Output the [x, y] coordinate of the center of the cell containing the given text.  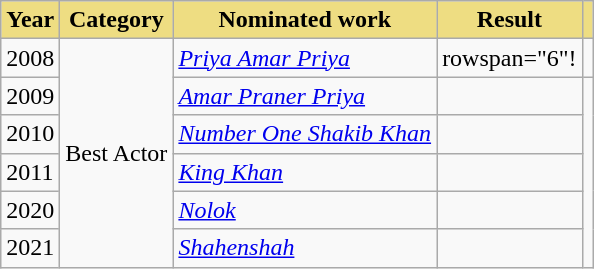
Best Actor [116, 153]
2009 [30, 96]
2020 [30, 210]
King Khan [305, 172]
Amar Praner Priya [305, 96]
2008 [30, 58]
2011 [30, 172]
Category [116, 20]
Priya Amar Priya [305, 58]
2021 [30, 248]
Result [510, 20]
Nolok [305, 210]
rowspan="6"! [510, 58]
Nominated work [305, 20]
Shahenshah [305, 248]
Year [30, 20]
Number One Shakib Khan [305, 134]
2010 [30, 134]
